Find where the given text appears and provide that cell's center as [X, Y] coordinate. 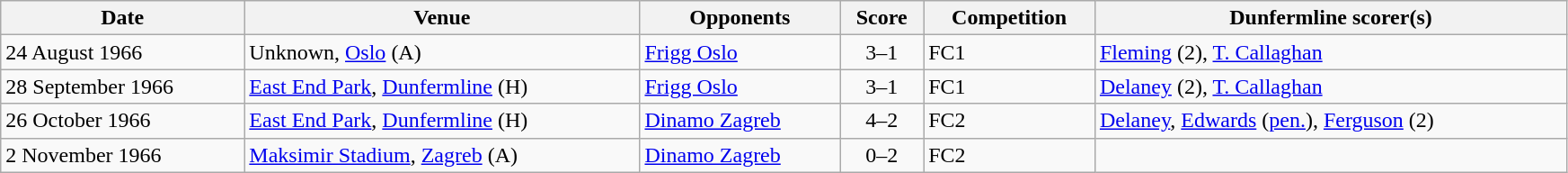
Opponents [740, 18]
Fleming (2), T. Callaghan [1330, 52]
4–2 [882, 121]
Date [122, 18]
Delaney, Edwards (pen.), Ferguson (2) [1330, 121]
Competition [1010, 18]
Score [882, 18]
2 November 1966 [122, 155]
26 October 1966 [122, 121]
28 September 1966 [122, 86]
0–2 [882, 155]
Dunfermline scorer(s) [1330, 18]
Unknown, Oslo (A) [442, 52]
24 August 1966 [122, 52]
Delaney (2), T. Callaghan [1330, 86]
Venue [442, 18]
Maksimir Stadium, Zagreb (A) [442, 155]
